From the cell containing the given text, extract its center point as (x, y) coordinate. 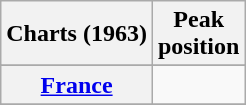
Charts (1963) (77, 34)
Peakposition (198, 34)
France (77, 85)
